Capture the cell that displays the provided text and extract its (X, Y) central coordinate. 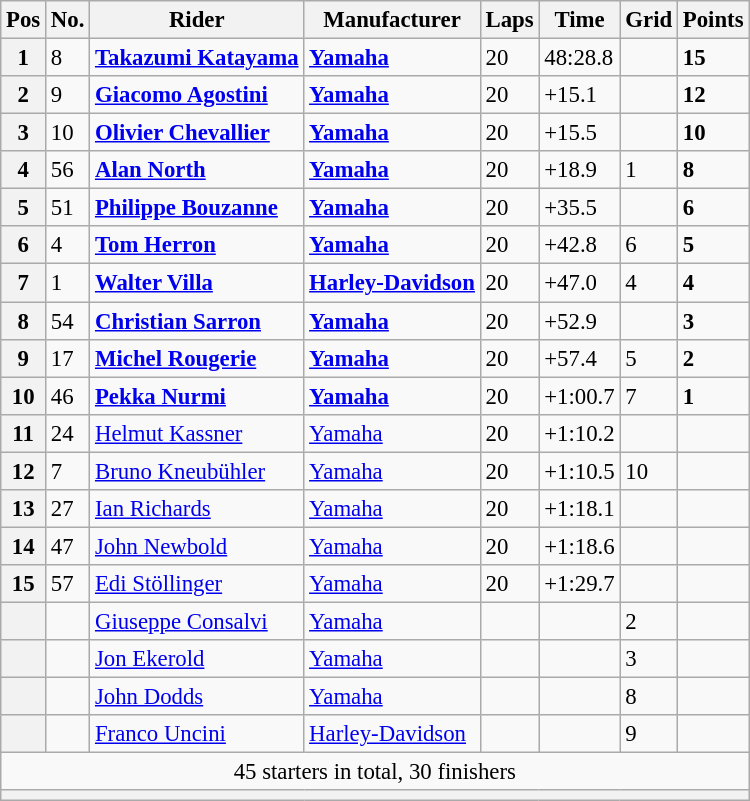
Rider (197, 20)
Christian Sarron (197, 321)
Grid (648, 20)
11 (24, 433)
+1:10.2 (580, 433)
Olivier Chevallier (197, 133)
Takazumi Katayama (197, 58)
57 (68, 584)
46 (68, 396)
Edi Stöllinger (197, 584)
+1:18.1 (580, 509)
13 (24, 509)
Ian Richards (197, 509)
Time (580, 20)
+15.1 (580, 95)
+1:10.5 (580, 471)
Manufacturer (392, 20)
48:28.8 (580, 58)
Michel Rougerie (197, 358)
45 starters in total, 30 finishers (375, 772)
+1:00.7 (580, 396)
Alan North (197, 170)
Franco Uncini (197, 734)
+52.9 (580, 321)
Bruno Kneubühler (197, 471)
Jon Ekerold (197, 659)
14 (24, 546)
+1:18.6 (580, 546)
+42.8 (580, 245)
27 (68, 509)
John Newbold (197, 546)
Giacomo Agostini (197, 95)
Philippe Bouzanne (197, 208)
51 (68, 208)
24 (68, 433)
54 (68, 321)
56 (68, 170)
Laps (510, 20)
Walter Villa (197, 283)
Pekka Nurmi (197, 396)
Points (712, 20)
47 (68, 546)
Helmut Kassner (197, 433)
17 (68, 358)
+1:29.7 (580, 584)
Pos (24, 20)
No. (68, 20)
+35.5 (580, 208)
Giuseppe Consalvi (197, 621)
+15.5 (580, 133)
+47.0 (580, 283)
Tom Herron (197, 245)
+18.9 (580, 170)
+57.4 (580, 358)
John Dodds (197, 697)
